Determine the [X, Y] coordinate at the center of the cell enclosing the given text.  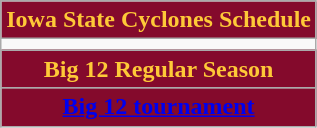
Big 12 Regular Season [159, 69]
Big 12 tournament [159, 107]
Iowa State Cyclones Schedule [159, 20]
